Determine the (x, y) coordinate at the center of the cell enclosing the given text.  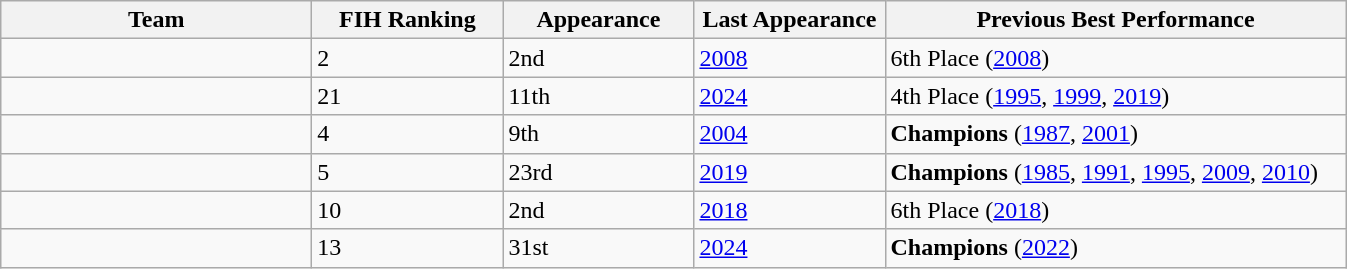
2 (408, 58)
Last Appearance (790, 20)
2018 (790, 210)
5 (408, 172)
2019 (790, 172)
FIH Ranking (408, 20)
31st (598, 248)
4th Place (1995, 1999, 2019) (1116, 96)
Champions (1987, 2001) (1116, 134)
23rd (598, 172)
21 (408, 96)
6th Place (2018) (1116, 210)
Previous Best Performance (1116, 20)
9th (598, 134)
4 (408, 134)
13 (408, 248)
2008 (790, 58)
Champions (2022) (1116, 248)
6th Place (2008) (1116, 58)
11th (598, 96)
Appearance (598, 20)
Team (156, 20)
2004 (790, 134)
10 (408, 210)
Champions (1985, 1991, 1995, 2009, 2010) (1116, 172)
